Detect which cell encompasses the target text, then output its (X, Y) center coordinate. 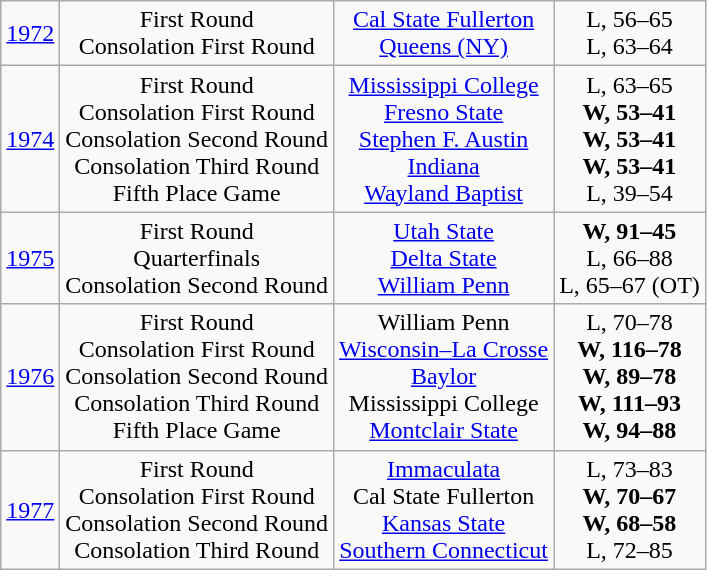
W, 91–45L, 66–88L, 65–67 (OT) (630, 258)
First RoundConsolation First RoundConsolation Second RoundConsolation Third Round (197, 510)
First RoundConsolation First Round (197, 34)
1976 (30, 377)
Mississippi CollegeFresno StateStephen F. AustinIndianaWayland Baptist (444, 139)
1977 (30, 510)
L, 63–65W, 53–41W, 53–41W, 53–41L, 39–54 (630, 139)
William PennWisconsin–La CrosseBaylorMississippi CollegeMontclair State (444, 377)
First RoundQuarterfinalsConsolation Second Round (197, 258)
L, 56–65L, 63–64 (630, 34)
L, 73–83W, 70–67W, 68–58L, 72–85 (630, 510)
1975 (30, 258)
ImmaculataCal State FullertonKansas StateSouthern Connecticut (444, 510)
Utah StateDelta StateWilliam Penn (444, 258)
Cal State FullertonQueens (NY) (444, 34)
1974 (30, 139)
1972 (30, 34)
L, 70–78W, 116–78W, 89–78W, 111–93W, 94–88 (630, 377)
